Return the (x, y) coordinate for the center point of the cell that contains the specified text.  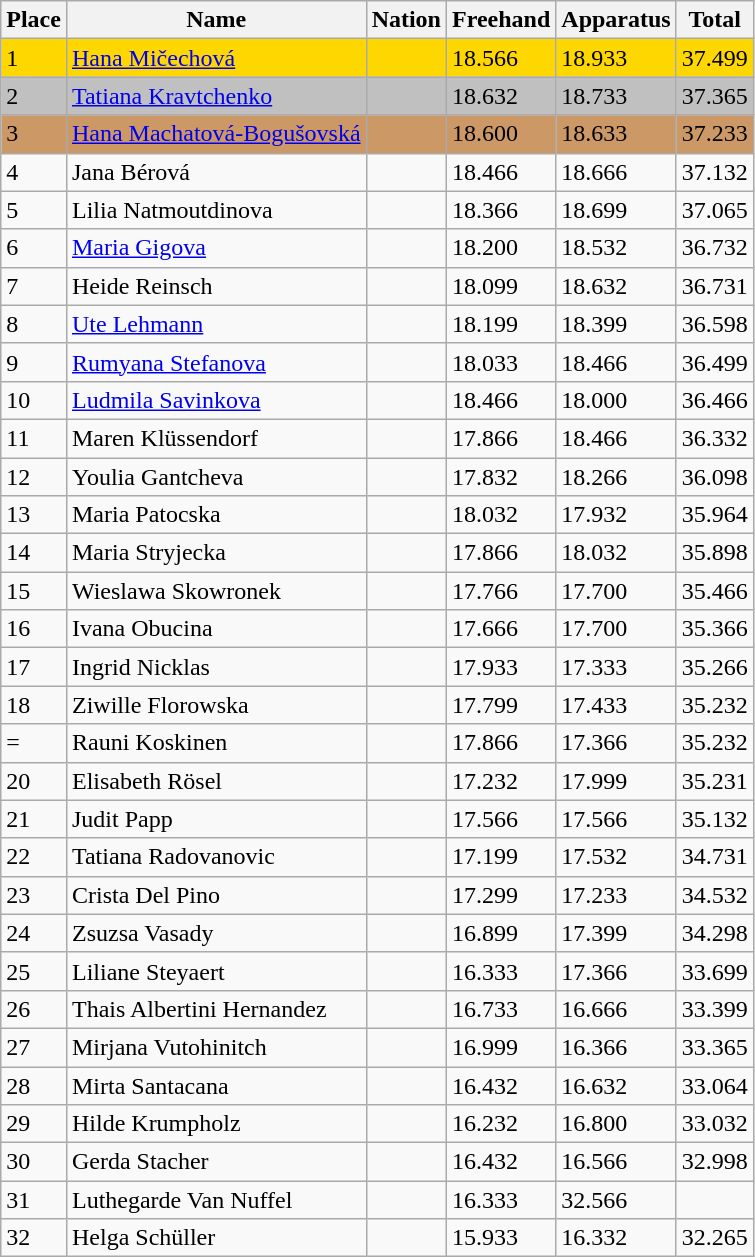
17.233 (616, 895)
17.299 (502, 895)
Maria Patocska (216, 515)
18.033 (502, 362)
Hana Machatová-Bogušovská (216, 134)
Mirta Santacana (216, 1085)
22 (34, 857)
Ivana Obucina (216, 629)
= (34, 743)
17.232 (502, 781)
Mirjana Vutohinitch (216, 1047)
Judit Papp (216, 819)
17.199 (502, 857)
16 (34, 629)
16.332 (616, 1238)
18.366 (502, 210)
21 (34, 819)
17.766 (502, 591)
17.832 (502, 477)
7 (34, 286)
16.632 (616, 1085)
Heide Reinsch (216, 286)
18.566 (502, 58)
32.998 (714, 1162)
17.666 (502, 629)
26 (34, 1009)
36.332 (714, 438)
Elisabeth Rösel (216, 781)
Zsuzsa Vasady (216, 933)
37.365 (714, 96)
18.733 (616, 96)
31 (34, 1200)
35.466 (714, 591)
17.999 (616, 781)
36.499 (714, 362)
29 (34, 1124)
17.333 (616, 667)
17.532 (616, 857)
33.064 (714, 1085)
16.899 (502, 933)
33.032 (714, 1124)
25 (34, 971)
Place (34, 20)
1 (34, 58)
35.266 (714, 667)
Gerda Stacher (216, 1162)
16.232 (502, 1124)
17 (34, 667)
35.231 (714, 781)
18.699 (616, 210)
Crista Del Pino (216, 895)
18.532 (616, 248)
33.365 (714, 1047)
33.699 (714, 971)
36.731 (714, 286)
2 (34, 96)
34.298 (714, 933)
Ingrid Nicklas (216, 667)
18.099 (502, 286)
Jana Bérová (216, 172)
4 (34, 172)
17.933 (502, 667)
37.132 (714, 172)
16.566 (616, 1162)
10 (34, 400)
17.399 (616, 933)
Hilde Krumpholz (216, 1124)
32.566 (616, 1200)
37.499 (714, 58)
16.666 (616, 1009)
Rumyana Stefanova (216, 362)
14 (34, 553)
9 (34, 362)
36.598 (714, 324)
17.932 (616, 515)
20 (34, 781)
Thais Albertini Hernandez (216, 1009)
18.000 (616, 400)
Maria Gigova (216, 248)
32 (34, 1238)
Name (216, 20)
12 (34, 477)
35.898 (714, 553)
Freehand (502, 20)
18.600 (502, 134)
16.733 (502, 1009)
33.399 (714, 1009)
5 (34, 210)
36.732 (714, 248)
Wieslawa Skowronek (216, 591)
Liliane Steyaert (216, 971)
35.366 (714, 629)
Tatiana Kravtchenko (216, 96)
18.666 (616, 172)
Maria Stryjecka (216, 553)
18.200 (502, 248)
17.433 (616, 705)
27 (34, 1047)
Total (714, 20)
37.065 (714, 210)
6 (34, 248)
16.800 (616, 1124)
Ziwille Florowska (216, 705)
34.532 (714, 895)
13 (34, 515)
Luthegarde Van Nuffel (216, 1200)
Youlia Gantcheva (216, 477)
18.399 (616, 324)
Lilia Natmoutdinova (216, 210)
37.233 (714, 134)
36.466 (714, 400)
8 (34, 324)
35.964 (714, 515)
36.098 (714, 477)
23 (34, 895)
30 (34, 1162)
34.731 (714, 857)
18.266 (616, 477)
Hana Mičechová (216, 58)
35.132 (714, 819)
16.999 (502, 1047)
11 (34, 438)
15.933 (502, 1238)
Maren Klüssendorf (216, 438)
Helga Schüller (216, 1238)
Ludmila Savinkova (216, 400)
32.265 (714, 1238)
18.199 (502, 324)
Nation (406, 20)
16.366 (616, 1047)
3 (34, 134)
Rauni Koskinen (216, 743)
24 (34, 933)
18 (34, 705)
28 (34, 1085)
15 (34, 591)
Ute Lehmann (216, 324)
17.799 (502, 705)
18.933 (616, 58)
18.633 (616, 134)
Tatiana Radovanovic (216, 857)
Apparatus (616, 20)
